Find where the given text appears and provide that cell's center as (x, y) coordinate. 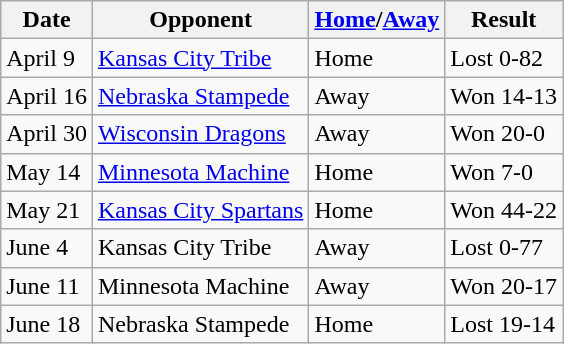
Lost 0-77 (504, 248)
June 4 (47, 248)
Wisconsin Dragons (200, 134)
June 18 (47, 324)
April 9 (47, 58)
April 30 (47, 134)
Opponent (200, 20)
May 21 (47, 210)
May 14 (47, 172)
Lost 19-14 (504, 324)
Won 20-0 (504, 134)
Result (504, 20)
Won 44-22 (504, 210)
Won 7-0 (504, 172)
Won 20-17 (504, 286)
Date (47, 20)
Lost 0-82 (504, 58)
June 11 (47, 286)
April 16 (47, 96)
Kansas City Spartans (200, 210)
Won 14-13 (504, 96)
Home/Away (377, 20)
